Return the (X, Y) coordinate for the center point of the cell that contains the specified text.  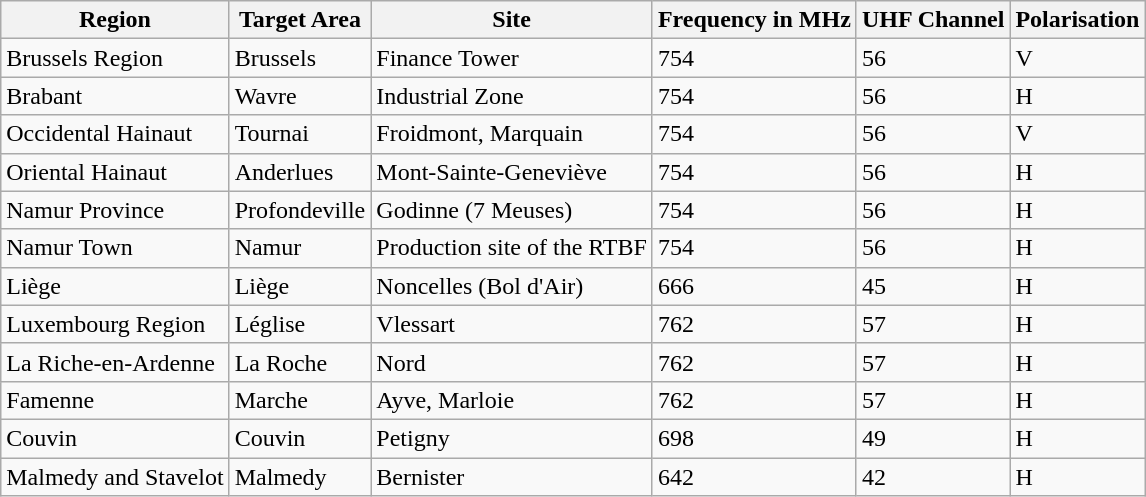
642 (754, 477)
Tournai (300, 134)
698 (754, 438)
Polarisation (1078, 20)
Brussels (300, 58)
La Roche (300, 362)
Vlessart (512, 324)
Namur (300, 248)
Industrial Zone (512, 96)
Petigny (512, 438)
Frequency in MHz (754, 20)
Namur Province (115, 210)
Target Area (300, 20)
UHF Channel (933, 20)
La Riche-en-Ardenne (115, 362)
Site (512, 20)
Namur Town (115, 248)
Godinne (7 Meuses) (512, 210)
Finance Tower (512, 58)
Léglise (300, 324)
Froidmont, Marquain (512, 134)
Famenne (115, 400)
Bernister (512, 477)
Oriental Hainaut (115, 172)
666 (754, 286)
Production site of the RTBF (512, 248)
Malmedy and Stavelot (115, 477)
Malmedy (300, 477)
Noncelles (Bol d'Air) (512, 286)
45 (933, 286)
42 (933, 477)
Brussels Region (115, 58)
Occidental Hainaut (115, 134)
Brabant (115, 96)
Nord (512, 362)
Region (115, 20)
Ayve, Marloie (512, 400)
Marche (300, 400)
Mont-Sainte-Geneviève (512, 172)
Anderlues (300, 172)
Luxembourg Region (115, 324)
49 (933, 438)
Profondeville (300, 210)
Wavre (300, 96)
